Provide the (X, Y) coordinate of the cell's center where the given text is located.  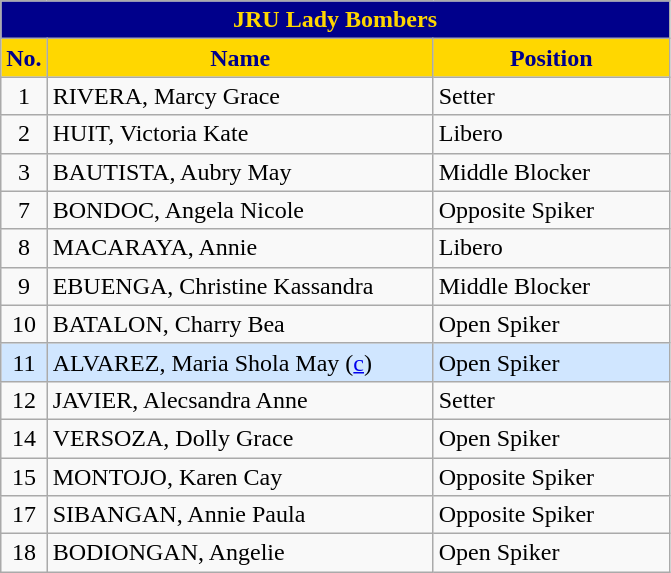
RIVERA, Marcy Grace (240, 96)
18 (24, 553)
8 (24, 248)
MACARAYA, Annie (240, 248)
BODIONGAN, Angelie (240, 553)
JAVIER, Alecsandra Anne (240, 400)
ALVAREZ, Maria Shola May (c) (240, 362)
SIBANGAN, Annie Paula (240, 515)
Name (240, 58)
BATALON, Charry Bea (240, 324)
HUIT, Victoria Kate (240, 134)
BAUTISTA, Aubry May (240, 172)
JRU Lady Bombers (336, 20)
10 (24, 324)
2 (24, 134)
9 (24, 286)
1 (24, 96)
Position (551, 58)
BONDOC, Angela Nicole (240, 210)
14 (24, 438)
EBUENGA, Christine Kassandra (240, 286)
MONTOJO, Karen Cay (240, 477)
3 (24, 172)
17 (24, 515)
VERSOZA, Dolly Grace (240, 438)
11 (24, 362)
12 (24, 400)
No. (24, 58)
15 (24, 477)
7 (24, 210)
